Scan for the cell matching the given text and deliver its [x, y] coordinate at center. 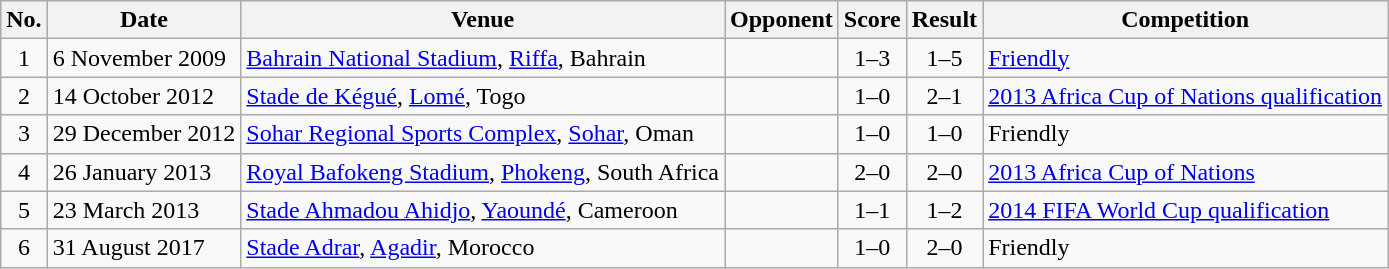
1–1 [872, 210]
Venue [483, 20]
2013 Africa Cup of Nations [1186, 172]
Date [144, 20]
2013 Africa Cup of Nations qualification [1186, 96]
Stade Adrar, Agadir, Morocco [483, 248]
1–5 [944, 58]
4 [24, 172]
6 November 2009 [144, 58]
3 [24, 134]
Score [872, 20]
No. [24, 20]
Sohar Regional Sports Complex, Sohar, Oman [483, 134]
2014 FIFA World Cup qualification [1186, 210]
1–2 [944, 210]
Competition [1186, 20]
1 [24, 58]
31 August 2017 [144, 248]
Stade Ahmadou Ahidjo, Yaoundé, Cameroon [483, 210]
23 March 2013 [144, 210]
2–1 [944, 96]
1–3 [872, 58]
2 [24, 96]
5 [24, 210]
Bahrain National Stadium, Riffa, Bahrain [483, 58]
Opponent [782, 20]
29 December 2012 [144, 134]
14 October 2012 [144, 96]
26 January 2013 [144, 172]
Result [944, 20]
Royal Bafokeng Stadium, Phokeng, South Africa [483, 172]
Stade de Kégué, Lomé, Togo [483, 96]
6 [24, 248]
